Pinpoint the cell where the given text exists, returning its [X, Y] midpoint coordinate. 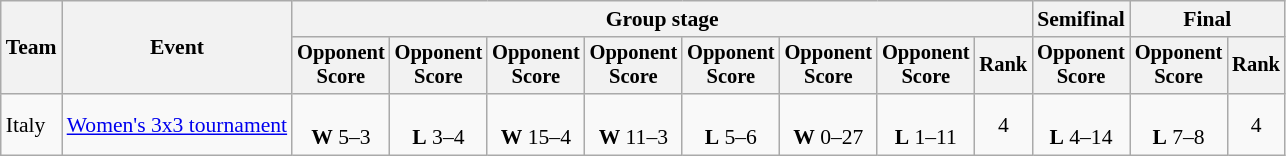
L 3–4 [438, 124]
W 11–3 [634, 124]
Event [178, 48]
L 1–11 [926, 124]
W 15–4 [536, 124]
Italy [32, 124]
L 4–14 [1081, 124]
Final [1208, 19]
W 5–3 [340, 124]
Semifinal [1081, 19]
Team [32, 48]
L 5–6 [730, 124]
Women's 3x3 tournament [178, 124]
L 7–8 [1178, 124]
Group stage [662, 19]
W 0–27 [828, 124]
